Identify which cell holds the provided text, then report its [x, y] central coordinate. 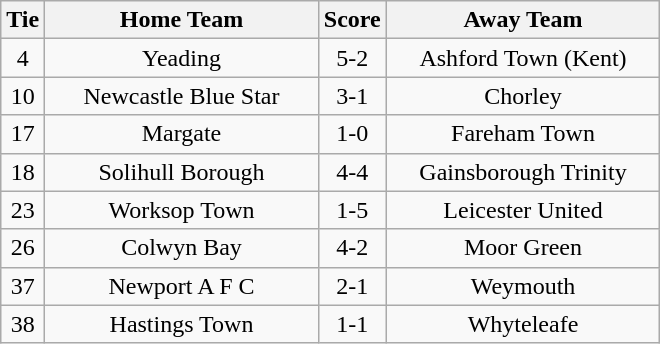
1-5 [352, 210]
Chorley [523, 96]
1-0 [352, 134]
Weymouth [523, 286]
Ashford Town (Kent) [523, 58]
2-1 [352, 286]
Solihull Borough [182, 172]
4-4 [352, 172]
Tie [23, 20]
Home Team [182, 20]
Margate [182, 134]
10 [23, 96]
Moor Green [523, 248]
4-2 [352, 248]
17 [23, 134]
37 [23, 286]
Away Team [523, 20]
Colwyn Bay [182, 248]
4 [23, 58]
Gainsborough Trinity [523, 172]
38 [23, 324]
Leicester United [523, 210]
3-1 [352, 96]
Hastings Town [182, 324]
1-1 [352, 324]
18 [23, 172]
Worksop Town [182, 210]
Fareham Town [523, 134]
23 [23, 210]
Newcastle Blue Star [182, 96]
26 [23, 248]
5-2 [352, 58]
Yeading [182, 58]
Whyteleafe [523, 324]
Newport A F C [182, 286]
Score [352, 20]
